From the cell containing the given text, extract its center point as (X, Y) coordinate. 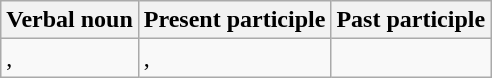
Verbal noun (70, 20)
Past participle (411, 20)
Present participle (234, 20)
